Search for the cell housing the specified text and yield its (x, y) center coordinate. 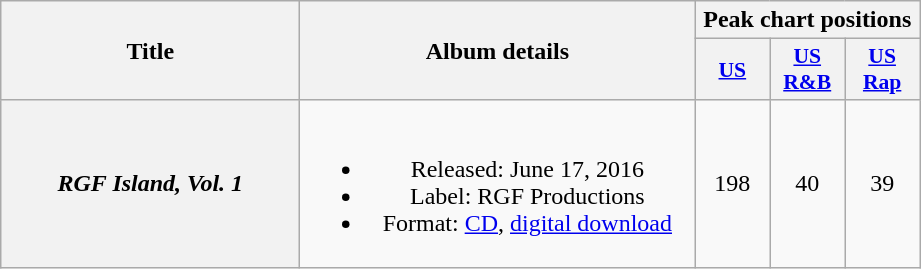
Released: June 17, 2016Label: RGF ProductionsFormat: CD, digital download (498, 184)
Title (150, 50)
Peak chart positions (808, 20)
39 (882, 184)
US (732, 70)
US R&B (808, 70)
40 (808, 184)
RGF Island, Vol. 1 (150, 184)
Album details (498, 50)
198 (732, 184)
US Rap (882, 70)
